Extract the [X, Y] coordinate from the center of the cell holding the provided text.  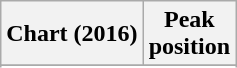
Peak position [189, 34]
Chart (2016) [72, 34]
